Return [x, y] of the center of cell containing provided text 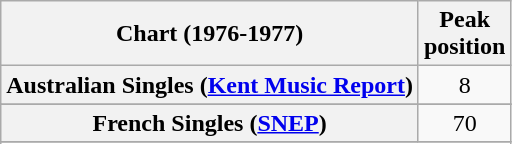
8 [464, 85]
Chart (1976-1977) [210, 34]
Australian Singles (Kent Music Report) [210, 85]
Peakposition [464, 34]
French Singles (SNEP) [210, 123]
70 [464, 123]
